Search for the cell housing the specified text and yield its (x, y) center coordinate. 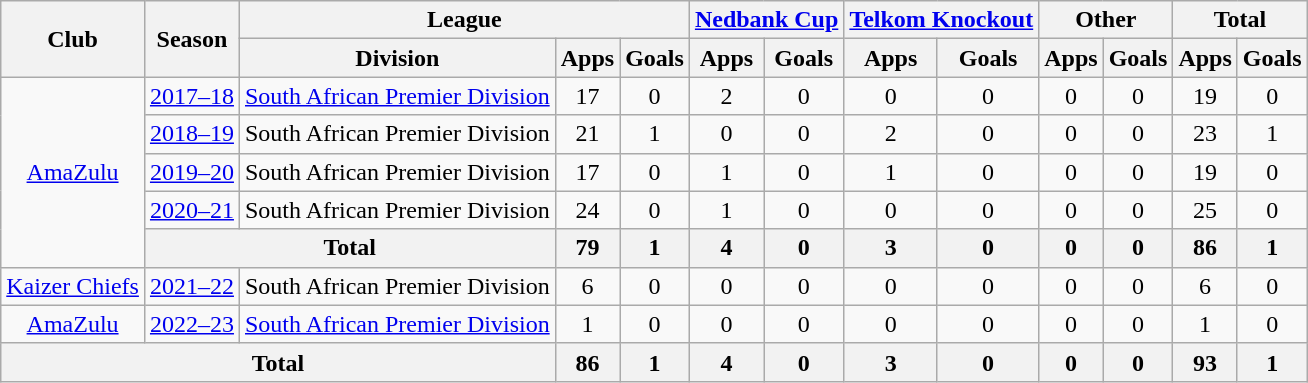
2022–23 (192, 324)
2021–22 (192, 286)
Kaizer Chiefs (73, 286)
Club (73, 39)
2019–20 (192, 172)
24 (587, 210)
Division (397, 58)
2020–21 (192, 210)
93 (1205, 362)
79 (587, 248)
25 (1205, 210)
Telkom Knockout (942, 20)
Other (1106, 20)
2018–19 (192, 134)
League (464, 20)
23 (1205, 134)
Nedbank Cup (766, 20)
2017–18 (192, 96)
21 (587, 134)
Season (192, 39)
